Return the [X, Y] coordinate for the center point of the cell that contains the specified text.  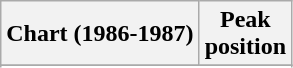
Peakposition [245, 34]
Chart (1986-1987) [100, 34]
